Output the [x, y] coordinate of the center of the cell containing the given text.  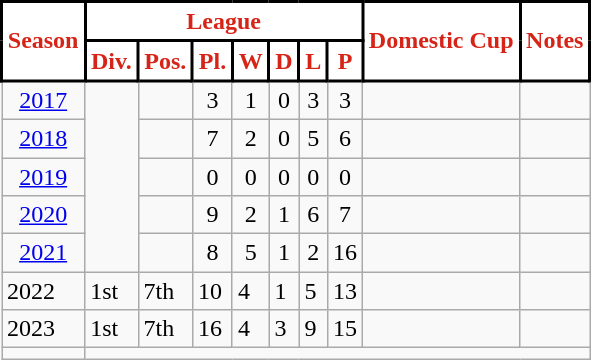
8 [213, 253]
Notes [555, 42]
2021 [44, 253]
League [224, 22]
D [284, 61]
Season [44, 42]
2022 [44, 291]
15 [344, 329]
2017 [44, 100]
Domestic Cup [442, 42]
Div. [112, 61]
13 [344, 291]
Pl. [213, 61]
2020 [44, 215]
W [250, 61]
2023 [44, 329]
Pos. [166, 61]
2019 [44, 177]
10 [213, 291]
P [344, 61]
L [314, 61]
2018 [44, 138]
